Extract the (x, y) coordinate from the center of the cell holding the provided text.  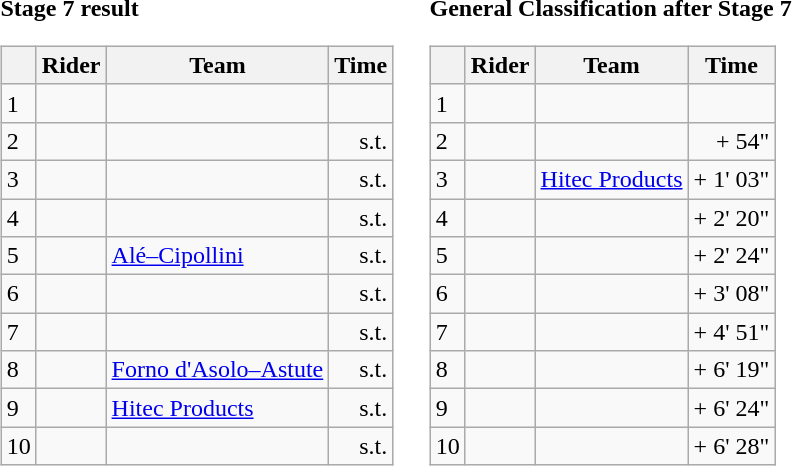
+ 6' 19" (732, 370)
+ 54" (732, 141)
+ 3' 08" (732, 294)
Forno d'Asolo–Astute (218, 370)
Alé–Cipollini (218, 256)
+ 4' 51" (732, 332)
+ 2' 20" (732, 217)
+ 1' 03" (732, 179)
+ 6' 28" (732, 446)
+ 2' 24" (732, 256)
+ 6' 24" (732, 408)
